Pinpoint the cell where the given text exists, returning its [x, y] midpoint coordinate. 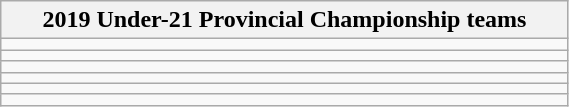
2019 Under-21 Provincial Championship teams [284, 20]
